Output the [x, y] coordinate of the center of the cell containing the given text.  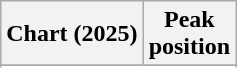
Peakposition [189, 34]
Chart (2025) [72, 34]
